Determine the (X, Y) coordinate at the center of the cell enclosing the given text.  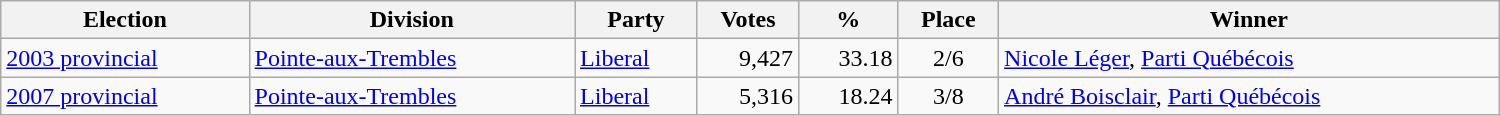
Party (636, 20)
33.18 (848, 58)
Nicole Léger, Parti Québécois (1250, 58)
5,316 (748, 96)
2/6 (948, 58)
3/8 (948, 96)
Election (125, 20)
André Boisclair, Parti Québécois (1250, 96)
Winner (1250, 20)
Place (948, 20)
% (848, 20)
2007 provincial (125, 96)
18.24 (848, 96)
9,427 (748, 58)
Votes (748, 20)
Division (412, 20)
2003 provincial (125, 58)
